Capture the cell that displays the provided text and extract its (X, Y) central coordinate. 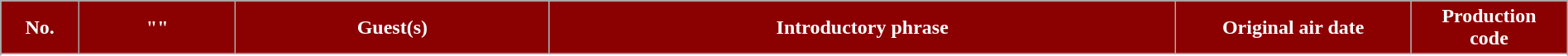
No. (40, 28)
Production code (1489, 28)
"" (157, 28)
Original air date (1293, 28)
Introductory phrase (863, 28)
Guest(s) (392, 28)
